Provide the [x, y] coordinate of the cell's center where the given text is located.  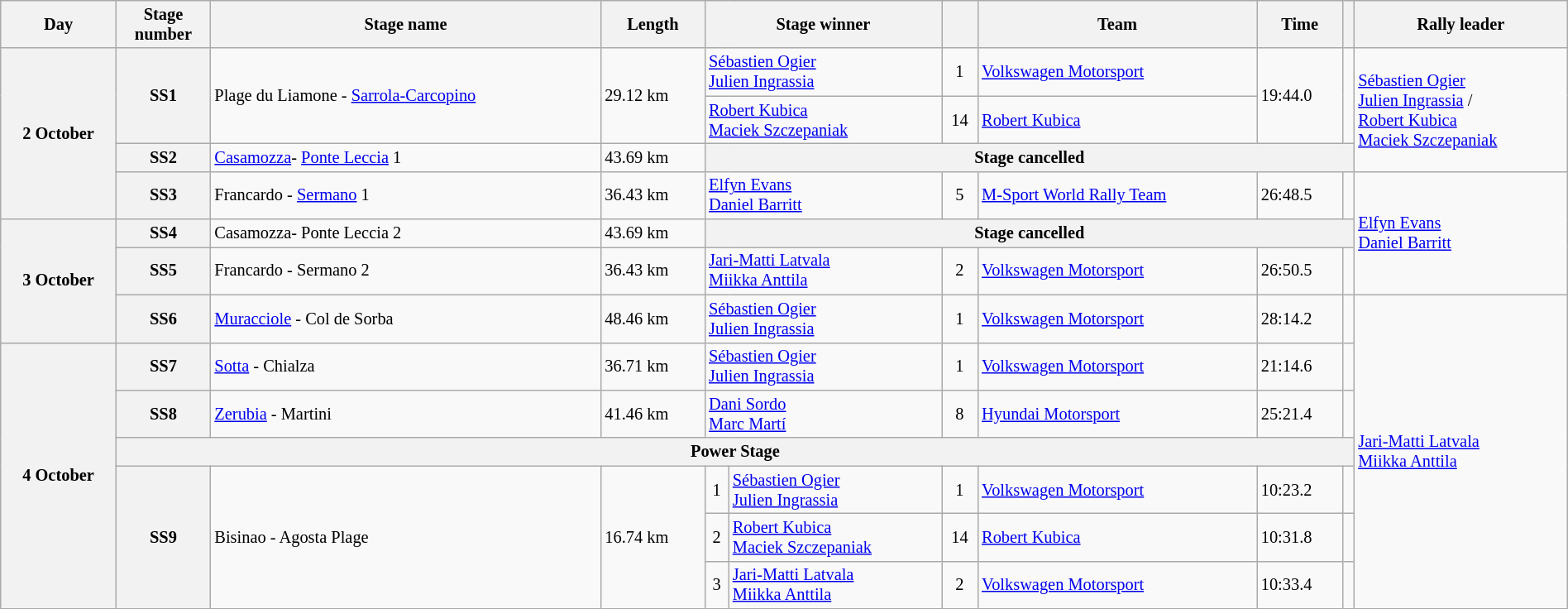
26:48.5 [1300, 195]
SS2 [163, 157]
16.74 km [653, 538]
SS1 [163, 96]
Team [1117, 24]
Sébastien Ogier Julien Ingrassia / Robert Kubica Maciek Szczepaniak [1460, 109]
10:33.4 [1300, 585]
5 [960, 195]
29.12 km [653, 96]
Francardo - Sermano 2 [406, 271]
SS8 [163, 414]
SS3 [163, 195]
Power Stage [734, 452]
41.46 km [653, 414]
3 October [59, 281]
Rally leader [1460, 24]
25:21.4 [1300, 414]
SS7 [163, 367]
Day [59, 24]
Stage name [406, 24]
4 October [59, 476]
SS5 [163, 271]
Muracciole - Col de Sorba [406, 319]
26:50.5 [1300, 271]
M-Sport World Rally Team [1117, 195]
10:23.2 [1300, 490]
Sotta - Chialza [406, 367]
SS4 [163, 233]
Casamozza- Ponte Leccia 1 [406, 157]
Stagenumber [163, 24]
SS6 [163, 319]
10:31.8 [1300, 537]
Length [653, 24]
Bisinao - Agosta Plage [406, 538]
19:44.0 [1300, 96]
48.46 km [653, 319]
36.71 km [653, 367]
Plage du Liamone - Sarrola-Carcopino [406, 96]
Time [1300, 24]
8 [960, 414]
Francardo - Sermano 1 [406, 195]
Stage winner [823, 24]
28:14.2 [1300, 319]
21:14.6 [1300, 367]
SS9 [163, 538]
2 October [59, 134]
Casamozza- Ponte Leccia 2 [406, 233]
Hyundai Motorsport [1117, 414]
3 [716, 585]
Dani Sordo Marc Martí [823, 414]
Zerubia - Martini [406, 414]
